Pinpoint the cell where the given text exists, returning its [x, y] midpoint coordinate. 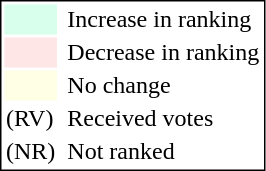
Not ranked [164, 151]
Decrease in ranking [164, 53]
No change [164, 85]
(RV) [30, 119]
(NR) [30, 151]
Received votes [164, 119]
Increase in ranking [164, 19]
